Provide the [X, Y] coordinate of the cell's center where the given text is located.  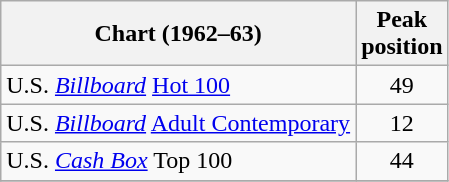
Chart (1962–63) [178, 34]
U.S. Billboard Adult Contemporary [178, 123]
12 [402, 123]
U.S. Cash Box Top 100 [178, 161]
Peakposition [402, 34]
44 [402, 161]
U.S. Billboard Hot 100 [178, 85]
49 [402, 85]
